Scan for the cell matching the given text and deliver its (x, y) coordinate at center. 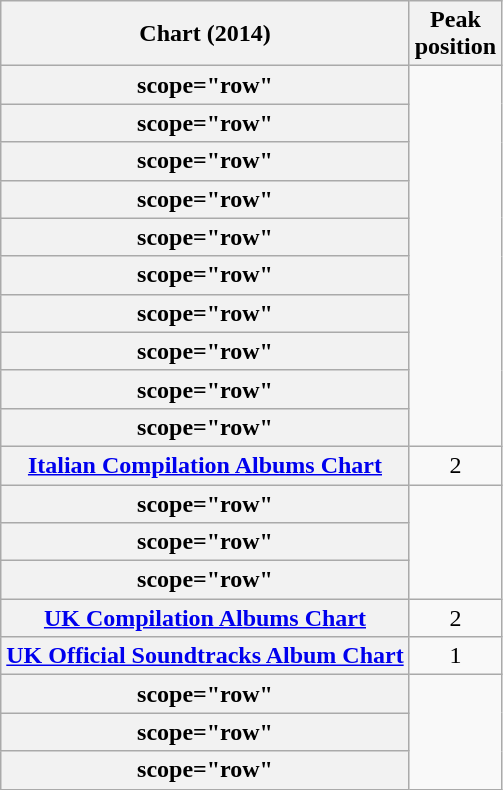
Italian Compilation Albums Chart (205, 465)
Chart (2014) (205, 34)
UK Compilation Albums Chart (205, 618)
UK Official Soundtracks Album Chart (205, 656)
Peakposition (455, 34)
1 (455, 656)
